For the text-containing cell, return its midpoint in (X, Y) coordinate format. 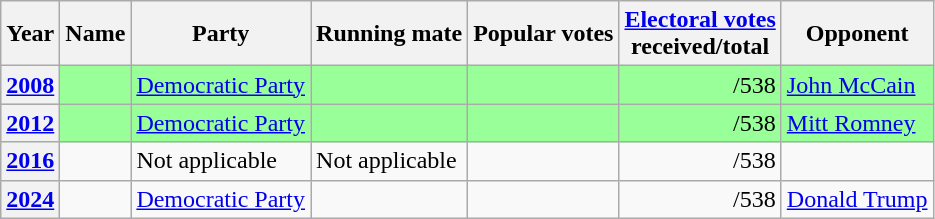
Party (221, 34)
Running mate (390, 34)
Popular votes (544, 34)
Name (96, 34)
Opponent (857, 34)
2008 (30, 85)
Donald Trump (857, 199)
2024 (30, 199)
Electoral votesreceived/total (700, 34)
2016 (30, 161)
Year (30, 34)
2012 (30, 123)
Mitt Romney (857, 123)
John McCain (857, 85)
